Return the (X, Y) coordinate for the center point of the cell that contains the specified text.  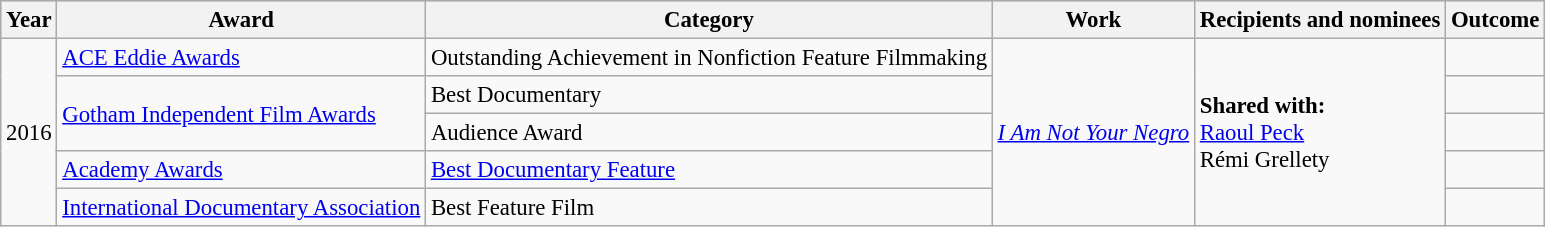
2016 (29, 133)
Outcome (1496, 20)
Best Feature Film (710, 208)
Award (242, 20)
Academy Awards (242, 170)
Outstanding Achievement in Nonfiction Feature Filmmaking (710, 58)
Audience Award (710, 133)
International Documentary Association (242, 208)
Work (1093, 20)
Category (710, 20)
Best Documentary (710, 95)
ACE Eddie Awards (242, 58)
Recipients and nominees (1320, 20)
Shared with:Raoul PeckRémi Grellety (1320, 133)
Year (29, 20)
Best Documentary Feature (710, 170)
I Am Not Your Negro (1093, 133)
Gotham Independent Film Awards (242, 114)
